Search for the cell housing the specified text and yield its (x, y) center coordinate. 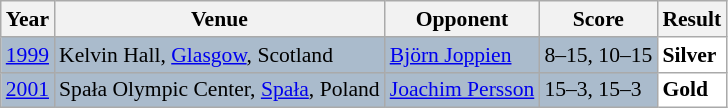
Opponent (462, 19)
Year (28, 19)
Result (692, 19)
Joachim Persson (462, 90)
Score (598, 19)
Venue (220, 19)
Spała Olympic Center, Spała, Poland (220, 90)
Gold (692, 90)
Björn Joppien (462, 55)
8–15, 10–15 (598, 55)
1999 (28, 55)
Silver (692, 55)
2001 (28, 90)
15–3, 15–3 (598, 90)
Kelvin Hall, Glasgow, Scotland (220, 55)
